Detect which cell encompasses the target text, then output its (X, Y) center coordinate. 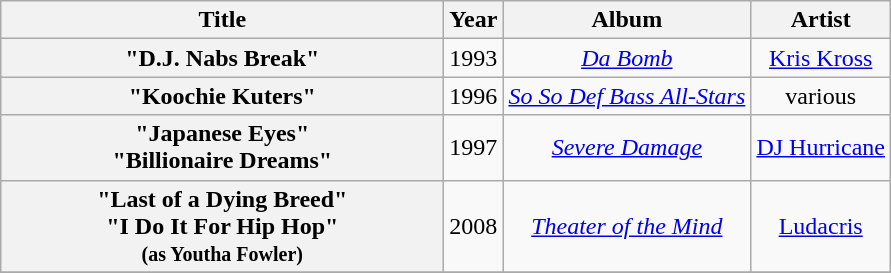
Kris Kross (821, 58)
Theater of the Mind (627, 226)
Title (222, 20)
DJ Hurricane (821, 148)
"Japanese Eyes""Billionaire Dreams" (222, 148)
Severe Damage (627, 148)
2008 (474, 226)
1997 (474, 148)
So So Def Bass All-Stars (627, 96)
Year (474, 20)
Ludacris (821, 226)
"Koochie Kuters" (222, 96)
Album (627, 20)
1993 (474, 58)
Artist (821, 20)
"Last of a Dying Breed""I Do It For Hip Hop"(as Youtha Fowler) (222, 226)
"D.J. Nabs Break" (222, 58)
Da Bomb (627, 58)
1996 (474, 96)
various (821, 96)
